Determine the (x, y) coordinate at the center of the cell enclosing the given text.  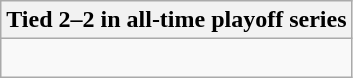
Tied 2–2 in all-time playoff series (176, 20)
